Determine the [x, y] coordinate at the center of the cell enclosing the given text.  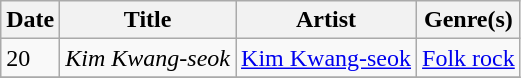
Date [30, 20]
Folk rock [469, 58]
Title [148, 20]
Artist [326, 20]
Genre(s) [469, 20]
20 [30, 58]
